Find where the given text appears and provide that cell's center as (X, Y) coordinate. 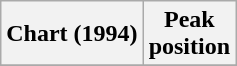
Peakposition (189, 34)
Chart (1994) (72, 34)
